Return the (x, y) coordinate for the center point of the cell that contains the specified text.  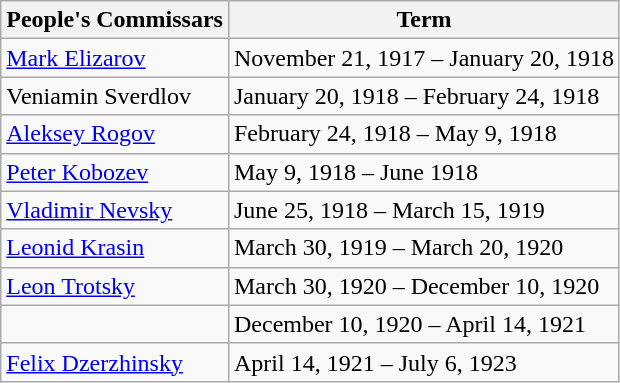
March 30, 1920 – December 10, 1920 (424, 286)
Peter Kobozev (115, 172)
Term (424, 20)
December 10, 1920 – April 14, 1921 (424, 324)
May 9, 1918 – June 1918 (424, 172)
February 24, 1918 – May 9, 1918 (424, 134)
People's Commissars (115, 20)
March 30, 1919 – March 20, 1920 (424, 248)
June 25, 1918 – March 15, 1919 (424, 210)
November 21, 1917 – January 20, 1918 (424, 58)
Aleksey Rogov (115, 134)
Leonid Krasin (115, 248)
January 20, 1918 – February 24, 1918 (424, 96)
Leon Trotsky (115, 286)
Veniamin Sverdlov (115, 96)
Felix Dzerzhinsky (115, 362)
Mark Elizarov (115, 58)
April 14, 1921 – July 6, 1923 (424, 362)
Vladimir Nevsky (115, 210)
